Output the [x, y] coordinate of the center of the cell containing the given text.  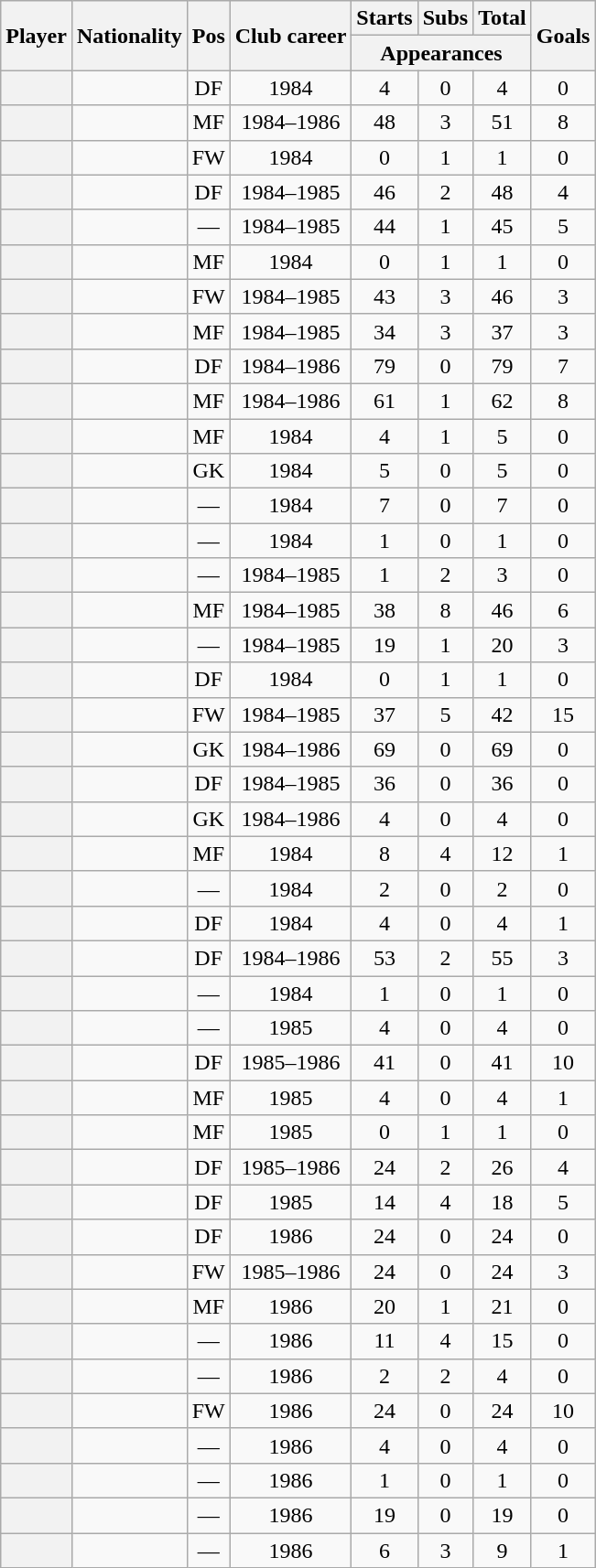
Nationality [129, 36]
62 [503, 401]
Club career [291, 36]
11 [385, 1341]
61 [385, 401]
Player [37, 36]
34 [385, 331]
Goals [563, 36]
Total [503, 18]
38 [385, 610]
9 [503, 1551]
12 [503, 854]
53 [385, 958]
45 [503, 227]
55 [503, 958]
26 [503, 1167]
43 [385, 296]
Starts [385, 18]
44 [385, 227]
14 [385, 1202]
21 [503, 1306]
Appearances [441, 53]
Subs [445, 18]
Pos [209, 36]
42 [503, 714]
18 [503, 1202]
51 [503, 123]
